From the cell containing the given text, extract its center point as (x, y) coordinate. 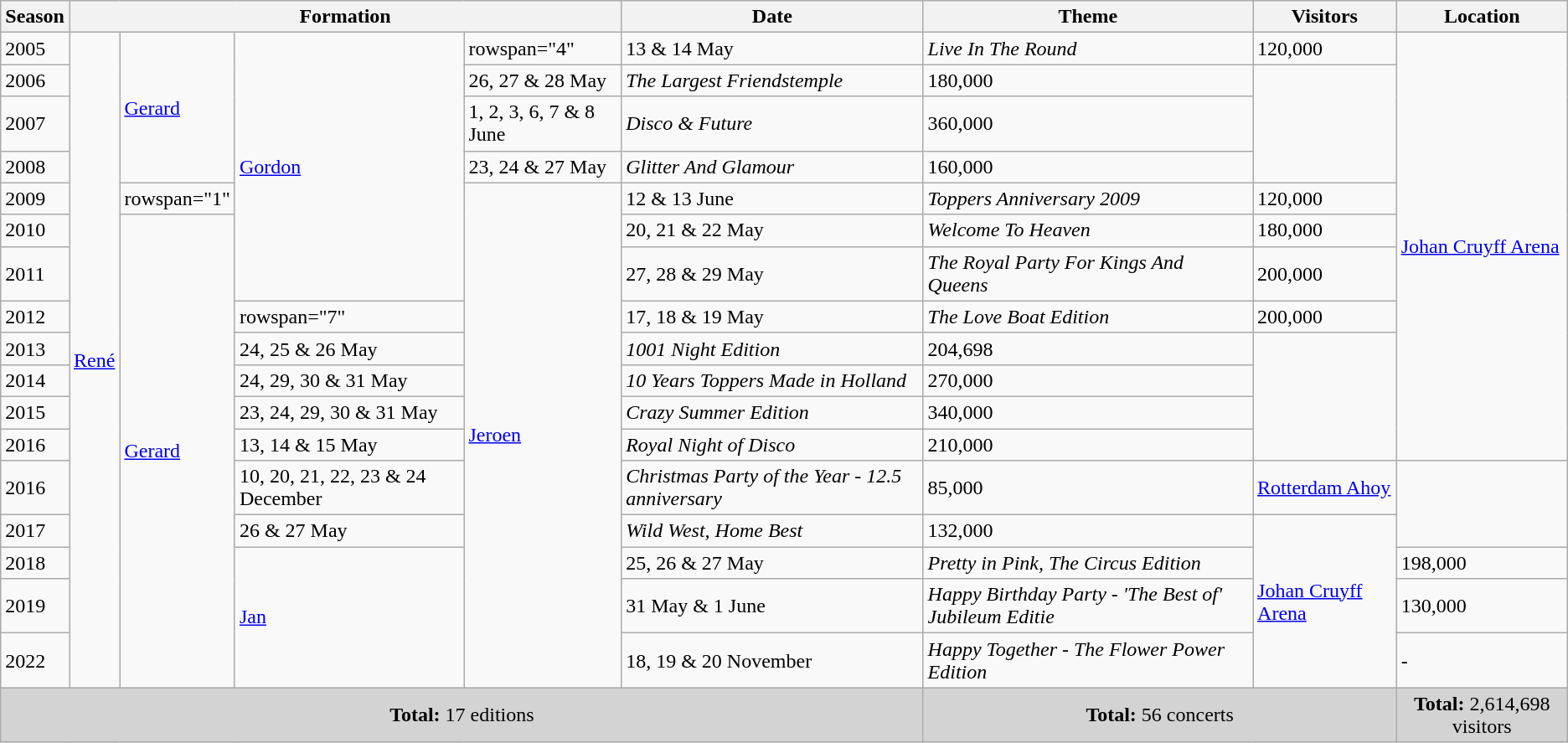
Royal Night of Disco (772, 445)
160,000 (1087, 167)
rowspan="1" (178, 199)
2012 (35, 317)
210,000 (1087, 445)
26, 27 & 28 May (543, 80)
2018 (35, 563)
18, 19 & 20 November (772, 660)
85,000 (1087, 488)
26 & 27 May (348, 531)
340,000 (1087, 412)
Welcome To Heaven (1087, 230)
René (94, 360)
Total: 2,614,698 visitors (1482, 715)
Jan (348, 617)
Wild West, Home Best (772, 531)
360,000 (1087, 124)
2019 (35, 606)
130,000 (1482, 606)
23, 24 & 27 May (543, 167)
Pretty in Pink, The Circus Edition (1087, 563)
13, 14 & 15 May (348, 445)
rowspan="7" (348, 317)
Happy Together - The Flower Power Edition (1087, 660)
Total: 17 editions (462, 715)
Location (1482, 17)
24, 29, 30 & 31 May (348, 380)
13 & 14 May (772, 49)
2022 (35, 660)
2014 (35, 380)
10 Years Toppers Made in Holland (772, 380)
The Largest Friendstemple (772, 80)
Theme (1087, 17)
2013 (35, 348)
Rotterdam Ahoy (1325, 488)
Visitors (1325, 17)
Formation (345, 17)
- (1482, 660)
rowspan="4" (543, 49)
Crazy Summer Edition (772, 412)
Disco & Future (772, 124)
270,000 (1087, 380)
Jeroen (543, 436)
The Royal Party For Kings And Queens (1087, 273)
2008 (35, 167)
Total: 56 concerts (1159, 715)
Happy Birthday Party - 'The Best of' Jubileum Editie (1087, 606)
1, 2, 3, 6, 7 & 8 June (543, 124)
2005 (35, 49)
Live In The Round (1087, 49)
24, 25 & 26 May (348, 348)
Season (35, 17)
Date (772, 17)
Gordon (348, 167)
2011 (35, 273)
1001 Night Edition (772, 348)
12 & 13 June (772, 199)
Toppers Anniversary 2009 (1087, 199)
20, 21 & 22 May (772, 230)
198,000 (1482, 563)
Christmas Party of the Year - 12.5 anniversary (772, 488)
2017 (35, 531)
2010 (35, 230)
132,000 (1087, 531)
31 May & 1 June (772, 606)
2007 (35, 124)
Glitter And Glamour (772, 167)
27, 28 & 29 May (772, 273)
17, 18 & 19 May (772, 317)
The Love Boat Edition (1087, 317)
2015 (35, 412)
2006 (35, 80)
10, 20, 21, 22, 23 & 24 December (348, 488)
2009 (35, 199)
25, 26 & 27 May (772, 563)
204,698 (1087, 348)
23, 24, 29, 30 & 31 May (348, 412)
